Find where the given text appears and provide that cell's center as [X, Y] coordinate. 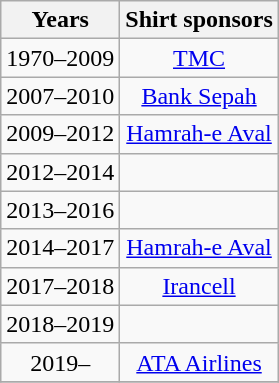
2018–2019 [60, 324]
ATA Airlines [199, 362]
1970–2009 [60, 58]
2017–2018 [60, 286]
Shirt sponsors [199, 20]
2019– [60, 362]
Bank Sepah [199, 96]
2013–2016 [60, 210]
Years [60, 20]
2009–2012 [60, 134]
TMC [199, 58]
Irancell [199, 286]
2007–2010 [60, 96]
2012–2014 [60, 172]
2014–2017 [60, 248]
